Locate the cell with the specified text and output its (x, y) center coordinate. 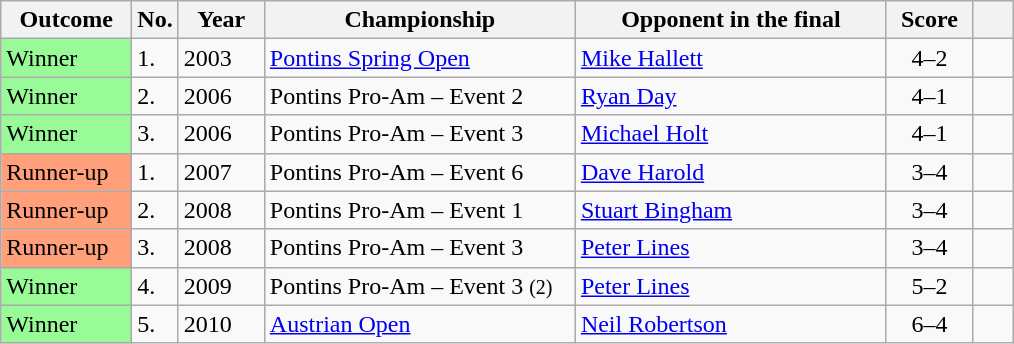
Mike Hallett (730, 58)
Pontins Pro-Am – Event 6 (420, 172)
Austrian Open (420, 324)
Outcome (66, 20)
Pontins Spring Open (420, 58)
2010 (221, 324)
Opponent in the final (730, 20)
2003 (221, 58)
4–2 (929, 58)
Michael Holt (730, 134)
6–4 (929, 324)
No. (155, 20)
Neil Robertson (730, 324)
Score (929, 20)
2007 (221, 172)
5–2 (929, 286)
5. (155, 324)
Championship (420, 20)
Ryan Day (730, 96)
Dave Harold (730, 172)
Year (221, 20)
Stuart Bingham (730, 210)
4. (155, 286)
Pontins Pro-Am – Event 2 (420, 96)
2009 (221, 286)
Pontins Pro-Am – Event 1 (420, 210)
Pontins Pro-Am – Event 3 (2) (420, 286)
